Extract the (x, y) coordinate from the center of the cell holding the provided text.  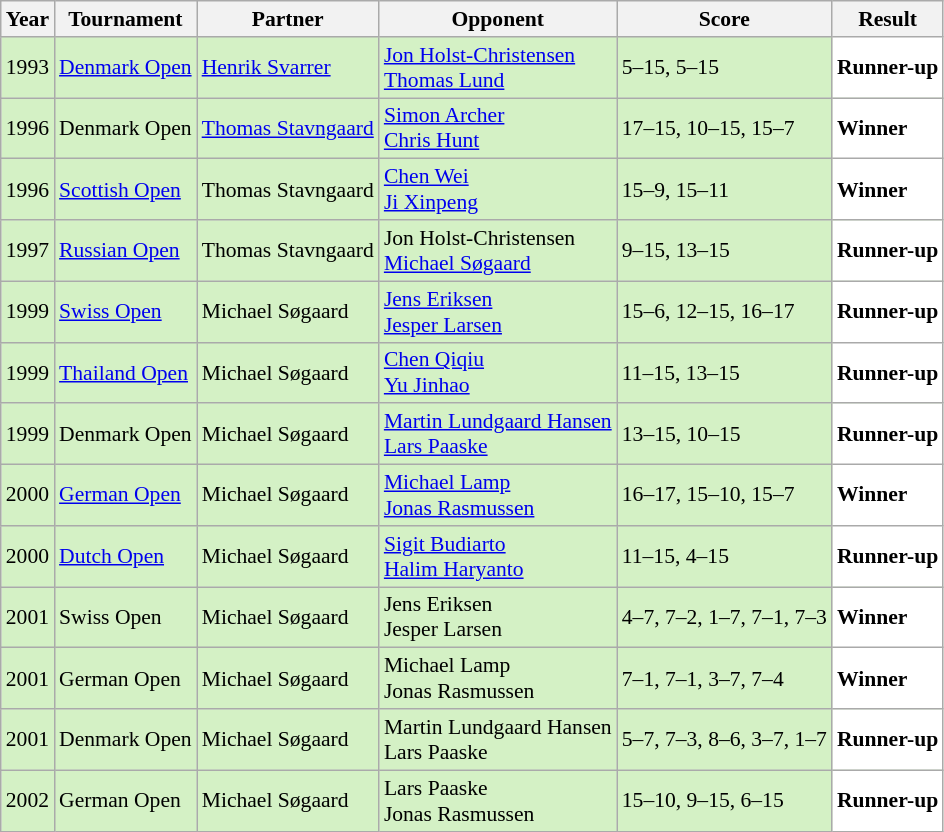
2002 (28, 800)
Russian Open (126, 250)
17–15, 10–15, 15–7 (724, 128)
Score (724, 19)
Jon Holst-Christensen Michael Søgaard (498, 250)
Sigit Budiarto Halim Haryanto (498, 556)
Jon Holst-Christensen Thomas Lund (498, 68)
16–17, 15–10, 15–7 (724, 496)
Lars Paaske Jonas Rasmussen (498, 800)
11–15, 13–15 (724, 372)
Dutch Open (126, 556)
4–7, 7–2, 1–7, 7–1, 7–3 (724, 618)
1993 (28, 68)
Thailand Open (126, 372)
15–9, 15–11 (724, 190)
Chen Wei Ji Xinpeng (498, 190)
7–1, 7–1, 3–7, 7–4 (724, 678)
Year (28, 19)
Scottish Open (126, 190)
13–15, 10–15 (724, 434)
5–7, 7–3, 8–6, 3–7, 1–7 (724, 740)
Tournament (126, 19)
Chen Qiqiu Yu Jinhao (498, 372)
5–15, 5–15 (724, 68)
15–6, 12–15, 16–17 (724, 312)
1997 (28, 250)
Simon Archer Chris Hunt (498, 128)
9–15, 13–15 (724, 250)
Partner (288, 19)
Henrik Svarrer (288, 68)
Opponent (498, 19)
11–15, 4–15 (724, 556)
Result (888, 19)
15–10, 9–15, 6–15 (724, 800)
